Find where the given text appears and provide that cell's center as [x, y] coordinate. 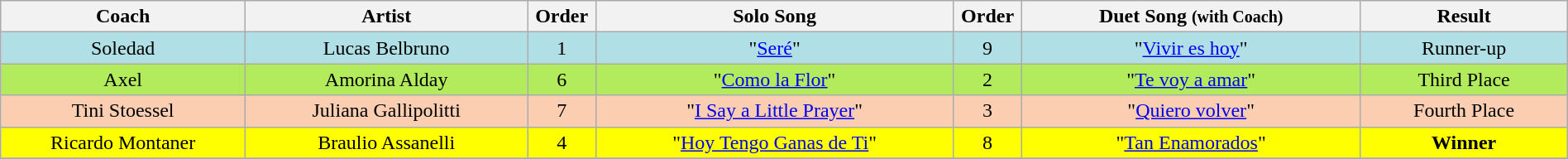
"Tan Enamorados" [1191, 142]
"Seré" [774, 48]
"I Say a Little Prayer" [774, 111]
Solo Song [774, 17]
4 [562, 142]
Ricardo Montaner [123, 142]
Axel [123, 79]
1 [562, 48]
Duet Song (with Coach) [1191, 17]
"Hoy Tengo Ganas de Ti" [774, 142]
Third Place [1464, 79]
Soledad [123, 48]
Braulio Assanelli [387, 142]
Winner [1464, 142]
9 [987, 48]
"Como la Flor" [774, 79]
Tini Stoessel [123, 111]
"Quiero volver" [1191, 111]
Juliana Gallipolitti [387, 111]
6 [562, 79]
Artist [387, 17]
3 [987, 111]
Runner-up [1464, 48]
Fourth Place [1464, 111]
"Vivir es hoy" [1191, 48]
7 [562, 111]
"Te voy a amar" [1191, 79]
Lucas Belbruno [387, 48]
2 [987, 79]
Amorina Alday [387, 79]
Result [1464, 17]
Coach [123, 17]
8 [987, 142]
